Provide the (X, Y) coordinate of the cell's center where the given text is located.  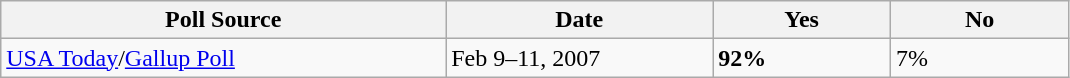
No (980, 20)
USA Today/Gallup Poll (224, 58)
7% (980, 58)
Date (580, 20)
Yes (802, 20)
92% (802, 58)
Poll Source (224, 20)
Feb 9–11, 2007 (580, 58)
